Return the [X, Y] coordinate for the center point of the cell that contains the specified text.  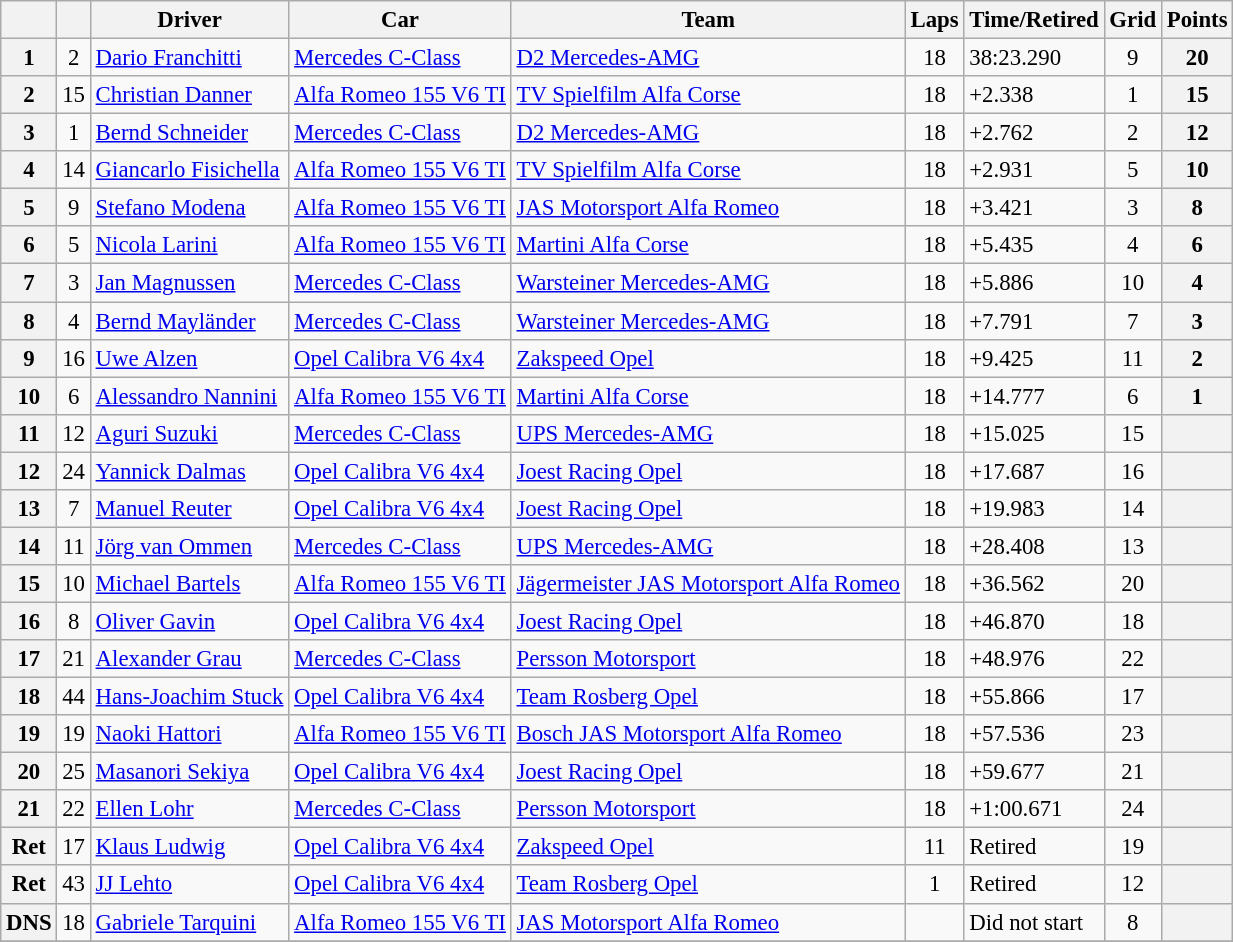
+59.677 [1034, 772]
+36.562 [1034, 584]
+2.931 [1034, 170]
Bosch JAS Motorsport Alfa Romeo [708, 734]
Michael Bartels [190, 584]
Ellen Lohr [190, 809]
Jägermeister JAS Motorsport Alfa Romeo [708, 584]
Manuel Reuter [190, 509]
+17.687 [1034, 471]
Dario Franchitti [190, 58]
Giancarlo Fisichella [190, 170]
+14.777 [1034, 396]
Oliver Gavin [190, 621]
Klaus Ludwig [190, 847]
Nicola Larini [190, 245]
Christian Danner [190, 95]
+2.338 [1034, 95]
+15.025 [1034, 433]
Time/Retired [1034, 20]
Points [1196, 20]
Aguri Suzuki [190, 433]
Did not start [1034, 922]
Bernd Schneider [190, 133]
44 [74, 697]
+19.983 [1034, 509]
Car [400, 20]
DNS [29, 922]
+46.870 [1034, 621]
+1:00.671 [1034, 809]
Hans-Joachim Stuck [190, 697]
Grid [1132, 20]
Yannick Dalmas [190, 471]
43 [74, 885]
Stefano Modena [190, 208]
JJ Lehto [190, 885]
Uwe Alzen [190, 358]
+5.435 [1034, 245]
Driver [190, 20]
+57.536 [1034, 734]
+55.866 [1034, 697]
38:23.290 [1034, 58]
Team [708, 20]
+9.425 [1034, 358]
23 [1132, 734]
Masanori Sekiya [190, 772]
25 [74, 772]
+5.886 [1034, 283]
+7.791 [1034, 321]
+48.976 [1034, 659]
Laps [934, 20]
Bernd Mayländer [190, 321]
+3.421 [1034, 208]
Jörg van Ommen [190, 546]
Naoki Hattori [190, 734]
Alessandro Nannini [190, 396]
Jan Magnussen [190, 283]
+2.762 [1034, 133]
+28.408 [1034, 546]
Alexander Grau [190, 659]
Gabriele Tarquini [190, 922]
